Detect which cell encompasses the target text, then output its (X, Y) center coordinate. 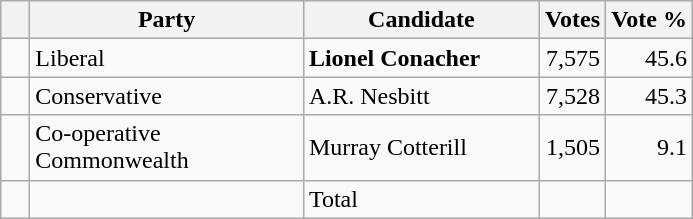
Conservative (167, 96)
Lionel Conacher (421, 58)
1,505 (572, 148)
45.6 (650, 58)
A.R. Nesbitt (421, 96)
Party (167, 20)
Liberal (167, 58)
45.3 (650, 96)
Vote % (650, 20)
Total (421, 199)
Murray Cotterill (421, 148)
Votes (572, 20)
9.1 (650, 148)
7,575 (572, 58)
Co-operative Commonwealth (167, 148)
7,528 (572, 96)
Candidate (421, 20)
